Return [x, y] of the center of cell containing provided text 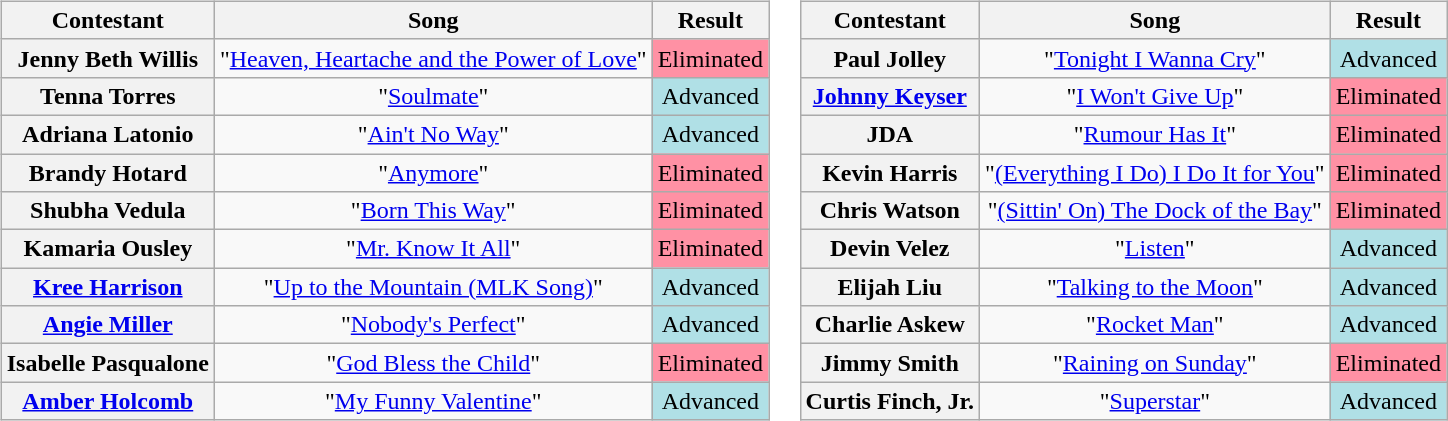
"Ain't No Way" [433, 134]
Devin Velez [890, 249]
"Raining on Sunday" [1156, 363]
"Born This Way" [433, 211]
Amber Holcomb [108, 401]
"Nobody's Perfect" [433, 325]
"(Sittin' On) The Dock of the Bay" [1156, 211]
Paul Jolley [890, 58]
"Rumour Has It" [1156, 134]
"Superstar" [1156, 401]
JDA [890, 134]
"God Bless the Child" [433, 363]
Kevin Harris [890, 173]
Shubha Vedula [108, 211]
"Up to the Mountain (MLK Song)" [433, 287]
Elijah Liu [890, 287]
"I Won't Give Up" [1156, 96]
Jimmy Smith [890, 363]
"Soulmate" [433, 96]
"Tonight I Wanna Cry" [1156, 58]
"Mr. Know It All" [433, 249]
Chris Watson [890, 211]
Brandy Hotard [108, 173]
Adriana Latonio [108, 134]
Kree Harrison [108, 287]
Tenna Torres [108, 96]
Kamaria Ousley [108, 249]
Johnny Keyser [890, 96]
Jenny Beth Willis [108, 58]
Angie Miller [108, 325]
"Rocket Man" [1156, 325]
"Listen" [1156, 249]
Curtis Finch, Jr. [890, 401]
"(Everything I Do) I Do It for You" [1156, 173]
"Heaven, Heartache and the Power of Love" [433, 58]
"Anymore" [433, 173]
"My Funny Valentine" [433, 401]
"Talking to the Moon" [1156, 287]
Isabelle Pasqualone [108, 363]
Charlie Askew [890, 325]
